Provide the [X, Y] coordinate of the cell's center where the given text is located.  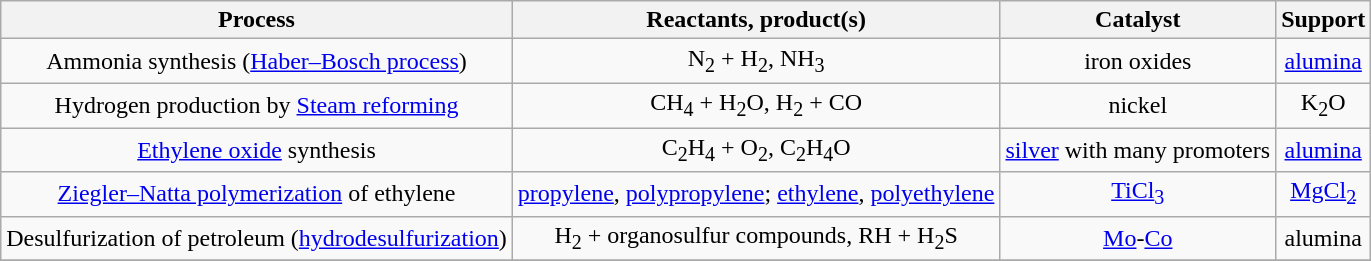
Ethylene oxide synthesis [257, 150]
Desulfurization of petroleum (hydrodesulfurization) [257, 238]
TiCl3 [1138, 194]
Hydrogen production by Steam reforming [257, 105]
MgCl2 [1324, 194]
CH4 + H2O, H2 + CO [756, 105]
H2 + organosulfur compounds, RH + H2S [756, 238]
iron oxides [1138, 61]
C2H4 + O2, C2H4O [756, 150]
Ammonia synthesis (Haber–Bosch process) [257, 61]
Catalyst [1138, 20]
Process [257, 20]
Ziegler–Natta polymerization of ethylene [257, 194]
Mo-Co [1138, 238]
K2O [1324, 105]
silver with many promoters [1138, 150]
N2 + H2, NH3 [756, 61]
nickel [1138, 105]
propylene, polypropylene; ethylene, polyethylene [756, 194]
Support [1324, 20]
Reactants, product(s) [756, 20]
